Detect which cell encompasses the target text, then output its (X, Y) center coordinate. 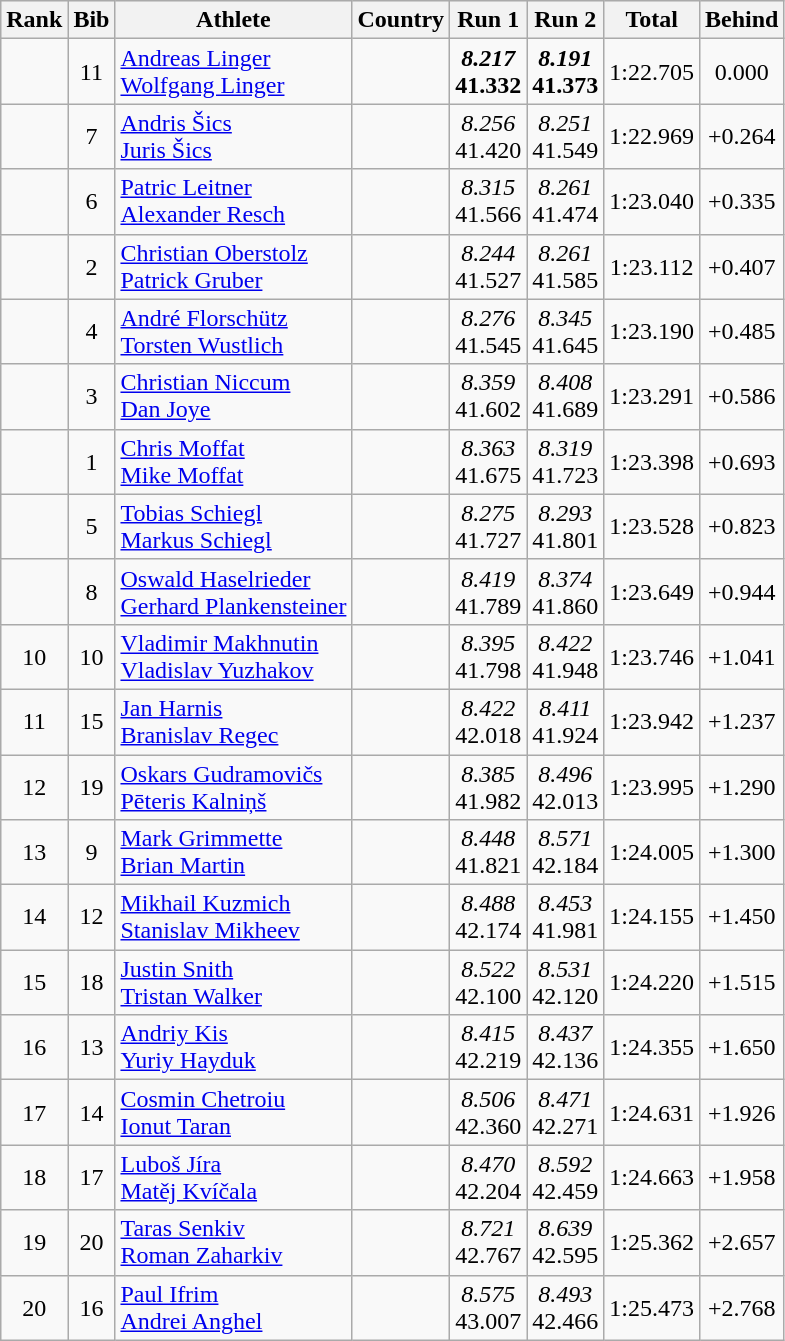
+0.264 (742, 136)
Chris Moffat Mike Moffat (234, 462)
8.45341.981 (566, 918)
Behind (742, 20)
Rank (34, 20)
8.25641.420 (488, 136)
1:25.362 (652, 1242)
1:23.040 (652, 202)
8.52242.100 (488, 982)
6 (92, 202)
8.26141.474 (566, 202)
Country (401, 20)
8.531 42.120 (566, 982)
8.31941.723 (566, 462)
8.217 41.332 (488, 72)
Jan Harnis Branislav Regec (234, 722)
0.000 (742, 72)
8.244 41.527 (488, 266)
Mark Grimmette Brian Martin (234, 852)
8.25141.549 (566, 136)
Andreas Linger Wolfgang Linger (234, 72)
8.40841.689 (566, 396)
8.41141.924 (566, 722)
1:23.291 (652, 396)
Tobias Schiegl Markus Schiegl (234, 526)
8.42241.948 (566, 656)
+1.450 (742, 918)
Taras Senkiv Roman Zaharkiv (234, 1242)
Oskars Gudramovičs Pēteris Kalniņš (234, 786)
Vladimir Makhnutin Vladislav Yuzhakov (234, 656)
9 (92, 852)
8.42242.018 (488, 722)
1:23.942 (652, 722)
8.39541.798 (488, 656)
8.59242.459 (566, 1178)
8.49342.466 (566, 1308)
+1.958 (742, 1178)
8.34541.645 (566, 332)
8.41542.219 (488, 1048)
Total (652, 20)
Athlete (234, 20)
1:24.220 (652, 982)
5 (92, 526)
+2.657 (742, 1242)
8.470 42.204 (488, 1178)
2 (92, 266)
+0.586 (742, 396)
1:23.746 (652, 656)
+1.515 (742, 982)
8.261 41.585 (566, 266)
Bib (92, 20)
1:23.112 (652, 266)
8.35941.602 (488, 396)
+1.290 (742, 786)
1:24.663 (652, 1178)
Cosmin Chetroiu Ionut Taran (234, 1112)
3 (92, 396)
+0.335 (742, 202)
Andriy Kis Yuriy Hayduk (234, 1048)
8.315 41.566 (488, 202)
8.43742.136 (566, 1048)
8.72142.767 (488, 1242)
Luboš Jíra Matěj Kvíčala (234, 1178)
1 (92, 462)
1:25.473 (652, 1308)
8.36341.675 (488, 462)
Justin Snith Tristan Walker (234, 982)
8.29341.801 (566, 526)
+1.650 (742, 1048)
Run 1 (488, 20)
8.63942.595 (566, 1242)
8.27541.727 (488, 526)
+2.768 (742, 1308)
1:23.190 (652, 332)
8.49642.013 (566, 786)
8.41941.789 (488, 592)
Mikhail Kuzmich Stanislav Mikheev (234, 918)
1:24.155 (652, 918)
1:23.398 (652, 462)
+0.823 (742, 526)
8.27641.545 (488, 332)
1:24.355 (652, 1048)
Oswald Haselrieder Gerhard Plankensteiner (234, 592)
4 (92, 332)
8.50642.360 (488, 1112)
+0.944 (742, 592)
+0.485 (742, 332)
8.47142.271 (566, 1112)
André Florschütz Torsten Wustlich (234, 332)
8.44841.821 (488, 852)
Christian Niccum Dan Joye (234, 396)
+0.693 (742, 462)
1:24.631 (652, 1112)
Andris Šics Juris Šics (234, 136)
+1.300 (742, 852)
8.37441.860 (566, 592)
+1.237 (742, 722)
+1.926 (742, 1112)
8 (92, 592)
Run 2 (566, 20)
Patric Leitner Alexander Resch (234, 202)
8.57543.007 (488, 1308)
+0.407 (742, 266)
1:23.528 (652, 526)
1:24.005 (652, 852)
1:23.995 (652, 786)
1:23.649 (652, 592)
8.19141.373 (566, 72)
+1.041 (742, 656)
Paul Ifrim Andrei Anghel (234, 1308)
8.38541.982 (488, 786)
1:22.705 (652, 72)
Christian Oberstolz Patrick Gruber (234, 266)
8.48842.174 (488, 918)
1:22.969 (652, 136)
7 (92, 136)
8.571 42.184 (566, 852)
